Scan for the cell matching the given text and deliver its (x, y) coordinate at center. 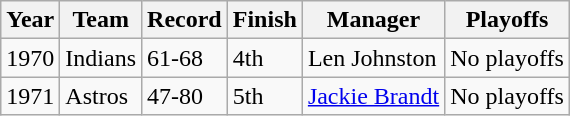
1970 (30, 58)
61-68 (185, 58)
Record (185, 20)
Finish (264, 20)
Playoffs (508, 20)
Jackie Brandt (373, 96)
4th (264, 58)
Team (101, 20)
5th (264, 96)
Manager (373, 20)
Year (30, 20)
Len Johnston (373, 58)
1971 (30, 96)
47-80 (185, 96)
Indians (101, 58)
Astros (101, 96)
